Search for the cell housing the specified text and yield its [X, Y] center coordinate. 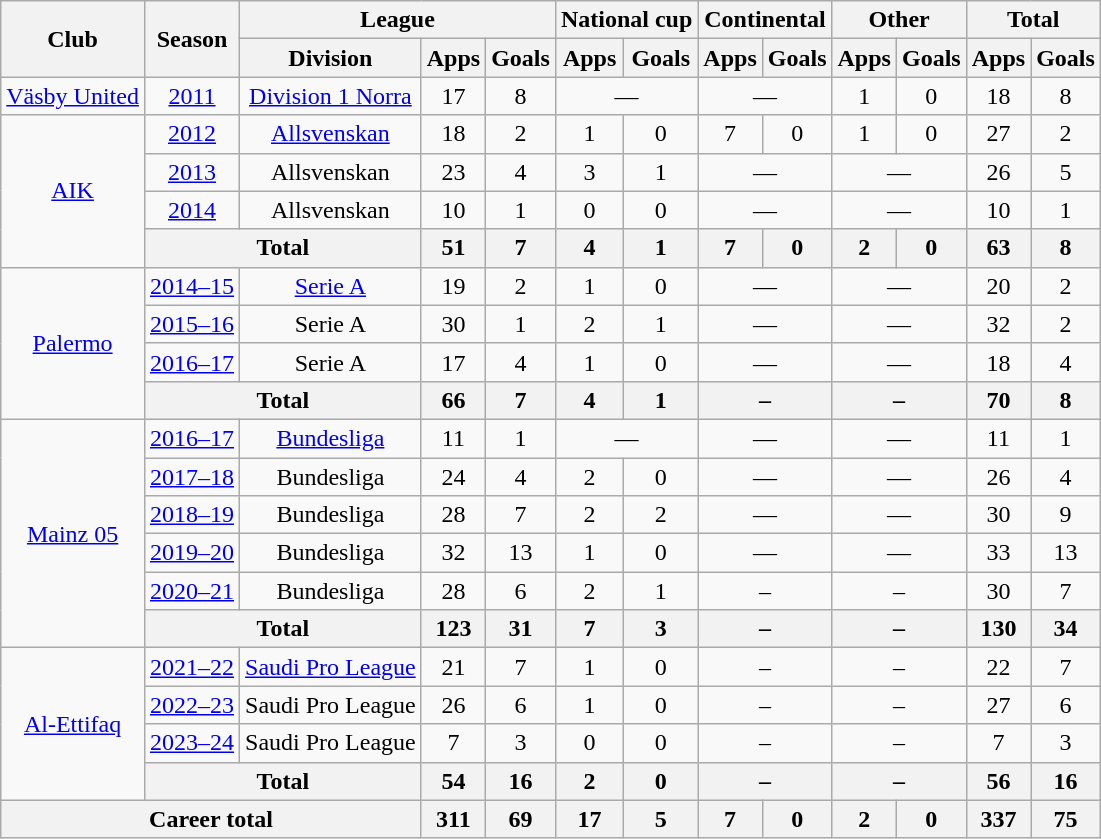
2022–23 [192, 705]
2020–21 [192, 591]
311 [453, 819]
23 [453, 172]
2023–24 [192, 743]
56 [998, 781]
2017–18 [192, 477]
Al-Ettifaq [73, 724]
Väsby United [73, 96]
League [398, 20]
75 [1066, 819]
130 [998, 629]
2014–15 [192, 286]
Career total [211, 819]
123 [453, 629]
Division [331, 58]
AIK [73, 191]
2011 [192, 96]
21 [453, 667]
2018–19 [192, 515]
Season [192, 39]
20 [998, 286]
69 [521, 819]
34 [1066, 629]
Mainz 05 [73, 533]
63 [998, 248]
Continental [765, 20]
Division 1 Norra [331, 96]
70 [998, 400]
2019–20 [192, 553]
24 [453, 477]
2021–22 [192, 667]
54 [453, 781]
9 [1066, 515]
337 [998, 819]
19 [453, 286]
2014 [192, 210]
66 [453, 400]
33 [998, 553]
51 [453, 248]
2012 [192, 134]
22 [998, 667]
31 [521, 629]
Club [73, 39]
2015–16 [192, 324]
Palermo [73, 343]
2013 [192, 172]
Other [899, 20]
National cup [626, 20]
